Pinpoint the cell where the given text exists, returning its [x, y] midpoint coordinate. 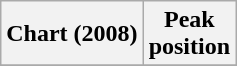
Chart (2008) [72, 34]
Peakposition [189, 34]
